Search for the cell housing the specified text and yield its [X, Y] center coordinate. 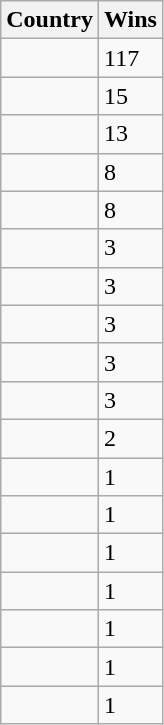
117 [130, 58]
15 [130, 96]
13 [130, 134]
2 [130, 438]
Wins [130, 20]
Country [50, 20]
